Identify which cell holds the provided text, then report its [X, Y] central coordinate. 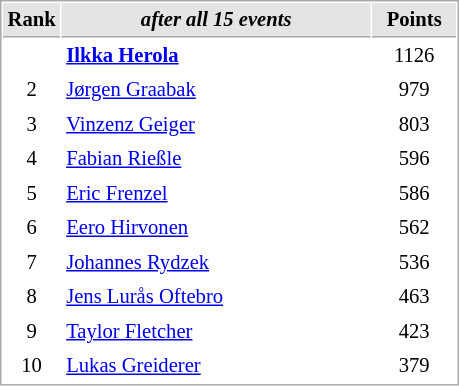
379 [414, 366]
after all 15 events [216, 20]
463 [414, 296]
596 [414, 158]
Points [414, 20]
Lukas Greiderer [216, 366]
Ilkka Herola [216, 56]
562 [414, 228]
2 [32, 90]
Taylor Fletcher [216, 332]
1126 [414, 56]
Eric Frenzel [216, 194]
803 [414, 124]
3 [32, 124]
423 [414, 332]
7 [32, 262]
Rank [32, 20]
Jørgen Graabak [216, 90]
536 [414, 262]
Eero Hirvonen [216, 228]
979 [414, 90]
Johannes Rydzek [216, 262]
Fabian Rießle [216, 158]
586 [414, 194]
5 [32, 194]
4 [32, 158]
9 [32, 332]
6 [32, 228]
10 [32, 366]
Vinzenz Geiger [216, 124]
Jens Lurås Oftebro [216, 296]
8 [32, 296]
